Provide the (x, y) coordinate of the cell's center where the given text is located.  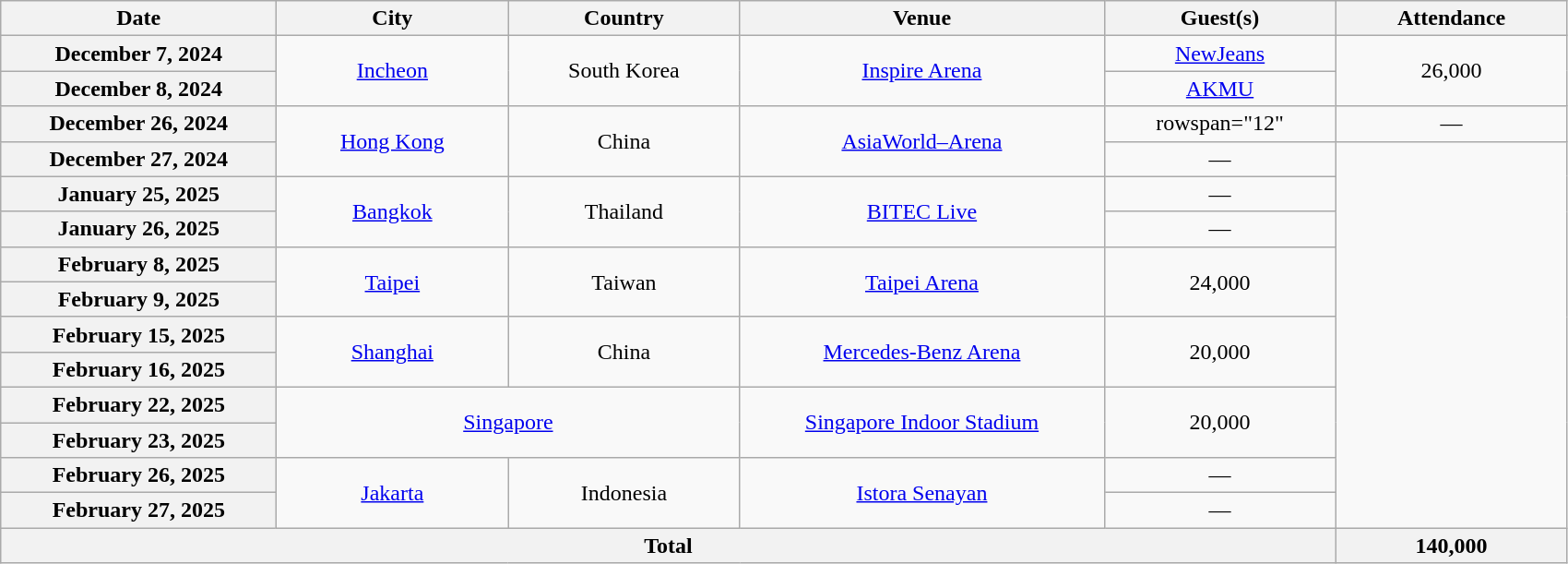
January 26, 2025 (138, 229)
Shanghai (393, 352)
South Korea (624, 71)
Jakarta (393, 493)
Thailand (624, 211)
Taipei Arena (922, 282)
Mercedes-Benz Arena (922, 352)
December 27, 2024 (138, 159)
NewJeans (1219, 54)
Taipei (393, 282)
December 8, 2024 (138, 89)
Hong Kong (393, 141)
Total (668, 546)
rowspan="12" (1219, 124)
AKMU (1219, 89)
February 16, 2025 (138, 369)
Date (138, 18)
26,000 (1452, 71)
Indonesia (624, 493)
BITEC Live (922, 211)
Incheon (393, 71)
Bangkok (393, 211)
Singapore Indoor Stadium (922, 422)
24,000 (1219, 282)
December 7, 2024 (138, 54)
February 9, 2025 (138, 299)
Inspire Arena (922, 71)
Singapore (508, 422)
February 26, 2025 (138, 475)
February 22, 2025 (138, 404)
February 23, 2025 (138, 440)
140,000 (1452, 546)
Country (624, 18)
February 15, 2025 (138, 334)
January 25, 2025 (138, 194)
Venue (922, 18)
Istora Senayan (922, 493)
AsiaWorld–Arena (922, 141)
Taiwan (624, 282)
City (393, 18)
February 8, 2025 (138, 264)
Guest(s) (1219, 18)
February 27, 2025 (138, 510)
Attendance (1452, 18)
December 26, 2024 (138, 124)
